Detect which cell encompasses the target text, then output its (X, Y) center coordinate. 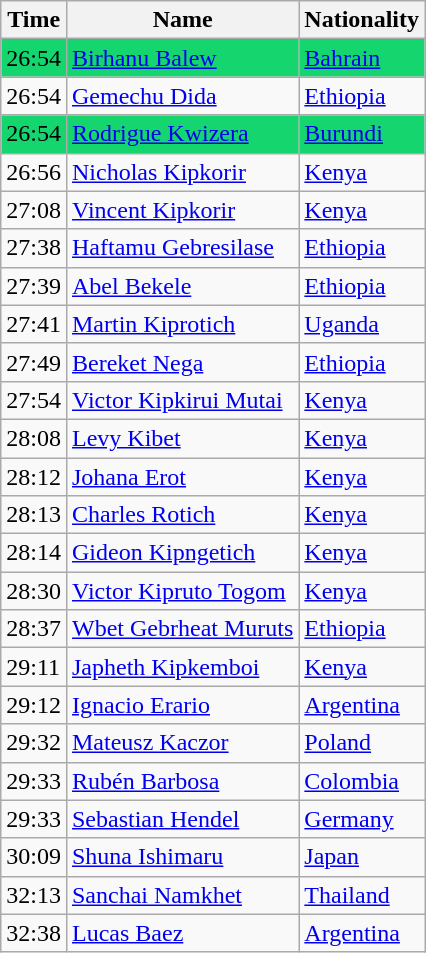
Burundi (362, 134)
32:38 (34, 933)
29:11 (34, 667)
Nationality (362, 20)
Lucas Baez (182, 933)
Abel Bekele (182, 286)
32:13 (34, 895)
29:32 (34, 743)
Vincent Kipkorir (182, 210)
28:08 (34, 438)
Birhanu Balew (182, 58)
Gideon Kipngetich (182, 553)
Name (182, 20)
Bereket Nega (182, 362)
26:56 (34, 172)
28:13 (34, 515)
Germany (362, 819)
27:41 (34, 324)
Mateusz Kaczor (182, 743)
Gemechu Dida (182, 96)
Ignacio Erario (182, 705)
Martin Kiprotich (182, 324)
Charles Rotich (182, 515)
Rubén Barbosa (182, 781)
30:09 (34, 857)
Colombia (362, 781)
28:12 (34, 477)
Japheth Kipkemboi (182, 667)
Sebastian Hendel (182, 819)
Thailand (362, 895)
28:30 (34, 591)
28:14 (34, 553)
Victor Kipkirui Mutai (182, 400)
28:37 (34, 629)
Johana Erot (182, 477)
Time (34, 20)
27:49 (34, 362)
Nicholas Kipkorir (182, 172)
Shuna Ishimaru (182, 857)
Uganda (362, 324)
27:38 (34, 248)
Bahrain (362, 58)
Wbet Gebrheat Muruts (182, 629)
29:12 (34, 705)
Sanchai Namkhet (182, 895)
27:54 (34, 400)
Poland (362, 743)
Japan (362, 857)
27:39 (34, 286)
Victor Kipruto Togom (182, 591)
Levy Kibet (182, 438)
27:08 (34, 210)
Haftamu Gebresilase (182, 248)
Rodrigue Kwizera (182, 134)
